For the text-containing cell, return its midpoint in (X, Y) coordinate format. 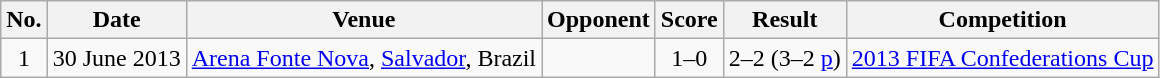
Result (784, 20)
Arena Fonte Nova, Salvador, Brazil (364, 58)
1–0 (689, 58)
2–2 (3–2 p) (784, 58)
No. (24, 20)
Opponent (599, 20)
2013 FIFA Confederations Cup (1002, 58)
Date (116, 20)
Venue (364, 20)
Score (689, 20)
1 (24, 58)
30 June 2013 (116, 58)
Competition (1002, 20)
